Search for the cell housing the specified text and yield its [X, Y] center coordinate. 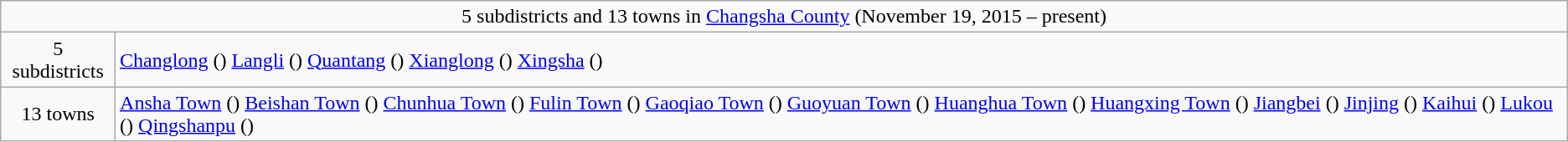
5 subdistricts [59, 60]
Changlong () Langli () Quantang () Xianglong () Xingsha () [842, 60]
5 subdistricts and 13 towns in Changsha County (November 19, 2015 – present) [784, 17]
13 towns [59, 114]
